Pinpoint the cell where the given text exists, returning its (x, y) midpoint coordinate. 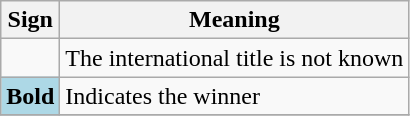
Indicates the winner (234, 96)
The international title is not known (234, 58)
Meaning (234, 20)
Sign (30, 20)
Bold (30, 96)
